For the text-containing cell, return its midpoint in (x, y) coordinate format. 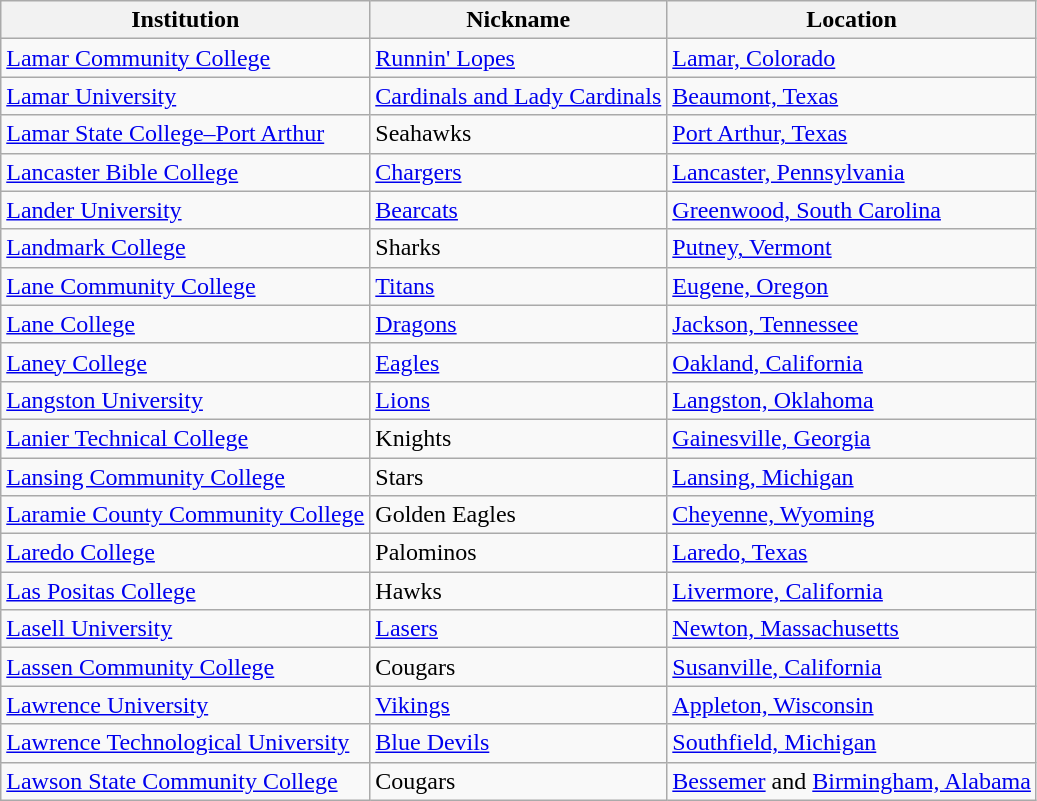
Lawson State Community College (186, 781)
Laney College (186, 362)
Landmark College (186, 248)
Hawks (518, 591)
Vikings (518, 705)
Seahawks (518, 134)
Eugene, Oregon (852, 286)
Golden Eagles (518, 515)
Sharks (518, 248)
Susanville, California (852, 667)
Cardinals and Lady Cardinals (518, 96)
Stars (518, 477)
Lamar, Colorado (852, 58)
Lamar University (186, 96)
Langston University (186, 400)
Bearcats (518, 210)
Lasell University (186, 629)
Lander University (186, 210)
Southfield, Michigan (852, 743)
Beaumont, Texas (852, 96)
Lancaster, Pennsylvania (852, 172)
Blue Devils (518, 743)
Lanier Technical College (186, 438)
Palominos (518, 553)
Dragons (518, 324)
Lawrence University (186, 705)
Jackson, Tennessee (852, 324)
Location (852, 20)
Lane College (186, 324)
Lansing, Michigan (852, 477)
Lancaster Bible College (186, 172)
Bessemer and Birmingham, Alabama (852, 781)
Cheyenne, Wyoming (852, 515)
Putney, Vermont (852, 248)
Laramie County Community College (186, 515)
Titans (518, 286)
Lane Community College (186, 286)
Lions (518, 400)
Nickname (518, 20)
Las Positas College (186, 591)
Institution (186, 20)
Oakland, California (852, 362)
Laredo College (186, 553)
Laredo, Texas (852, 553)
Eagles (518, 362)
Gainesville, Georgia (852, 438)
Lamar Community College (186, 58)
Lassen Community College (186, 667)
Newton, Massachusetts (852, 629)
Lamar State College–Port Arthur (186, 134)
Appleton, Wisconsin (852, 705)
Lasers (518, 629)
Chargers (518, 172)
Lawrence Technological University (186, 743)
Greenwood, South Carolina (852, 210)
Livermore, California (852, 591)
Knights (518, 438)
Lansing Community College (186, 477)
Runnin' Lopes (518, 58)
Langston, Oklahoma (852, 400)
Port Arthur, Texas (852, 134)
